Capture the cell that displays the provided text and extract its (x, y) central coordinate. 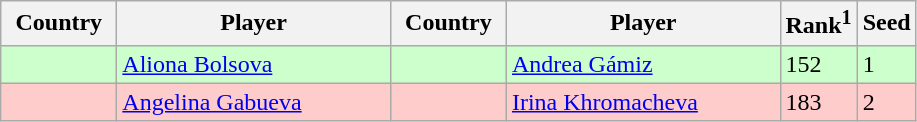
152 (818, 64)
1 (886, 64)
Rank1 (818, 24)
183 (818, 102)
Andrea Gámiz (643, 64)
2 (886, 102)
Angelina Gabueva (254, 102)
Seed (886, 24)
Irina Khromacheva (643, 102)
Aliona Bolsova (254, 64)
